Detect which cell encompasses the target text, then output its (x, y) center coordinate. 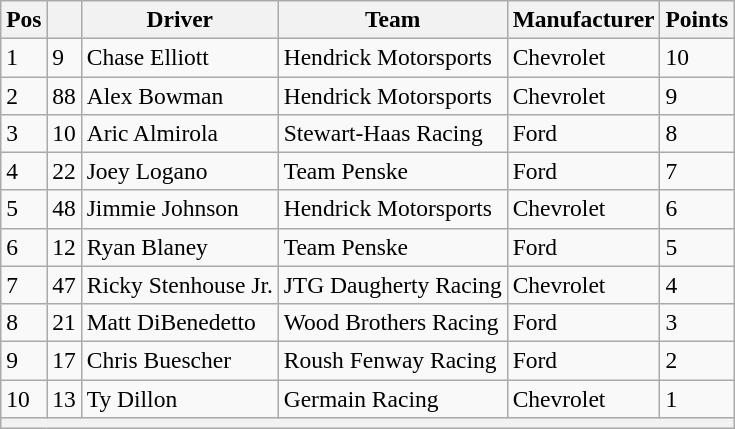
Pos (24, 19)
Manufacturer (584, 19)
Ricky Stenhouse Jr. (180, 285)
Chris Buescher (180, 360)
48 (64, 209)
Germain Racing (392, 398)
Alex Bowman (180, 95)
Ty Dillon (180, 398)
13 (64, 398)
Matt DiBenedetto (180, 322)
Stewart-Haas Racing (392, 133)
Wood Brothers Racing (392, 322)
Team (392, 19)
JTG Daugherty Racing (392, 285)
22 (64, 171)
12 (64, 247)
Driver (180, 19)
88 (64, 95)
17 (64, 360)
Chase Elliott (180, 57)
Aric Almirola (180, 133)
Ryan Blaney (180, 247)
Joey Logano (180, 171)
21 (64, 322)
Roush Fenway Racing (392, 360)
47 (64, 285)
Jimmie Johnson (180, 209)
Points (697, 19)
